Detect which cell encompasses the target text, then output its [X, Y] center coordinate. 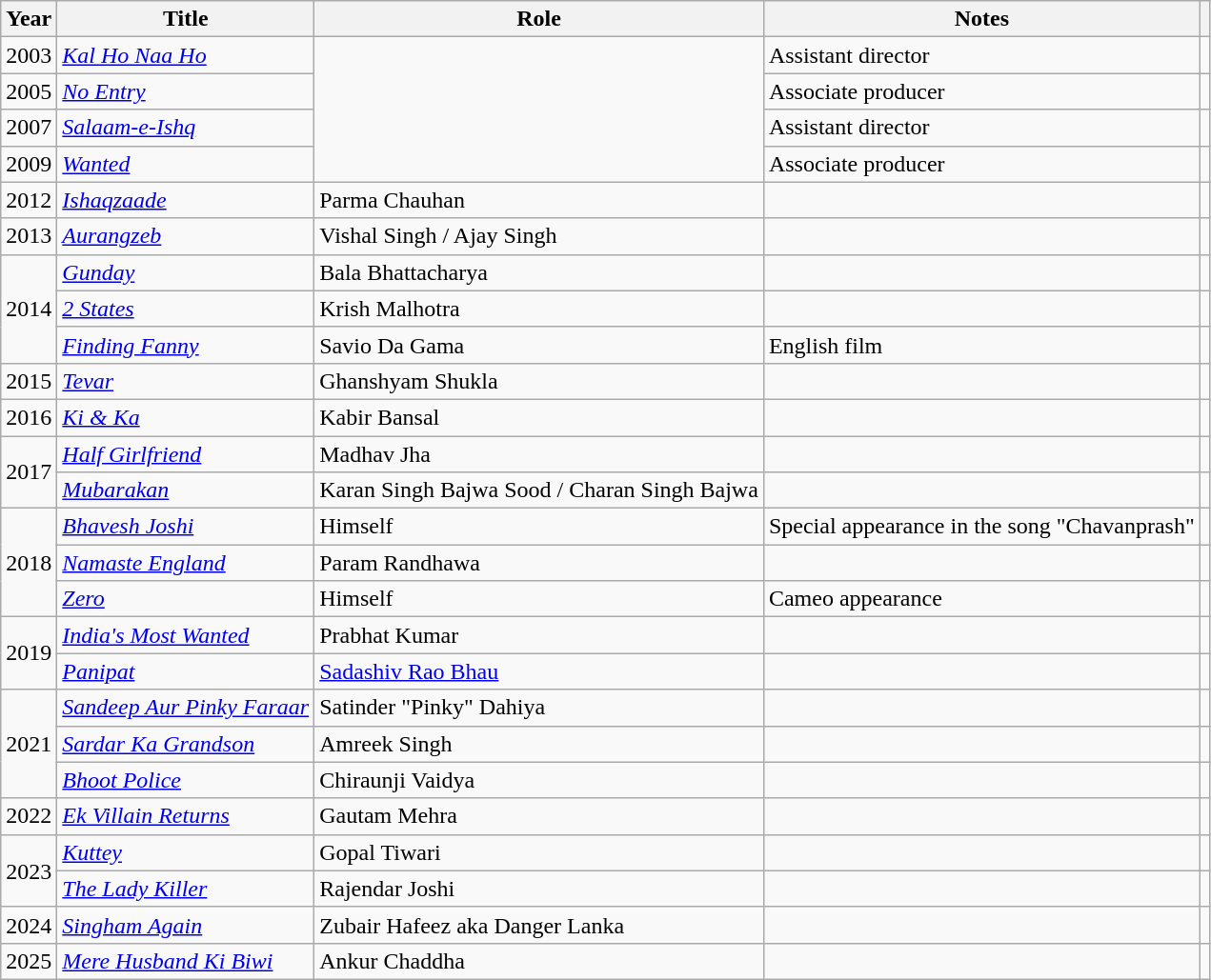
2021 [29, 744]
Ankur Chaddha [539, 961]
Half Girlfriend [186, 454]
2015 [29, 381]
Bhoot Police [186, 780]
Gautam Mehra [539, 816]
Title [186, 19]
2024 [29, 925]
Gunday [186, 272]
Sadashiv Rao Bhau [539, 671]
Rajendar Joshi [539, 889]
Ishaqzaade [186, 200]
2012 [29, 200]
Wanted [186, 164]
The Lady Killer [186, 889]
Kal Ho Naa Ho [186, 55]
Vishal Singh / Ajay Singh [539, 236]
Karan Singh Bajwa Sood / Charan Singh Bajwa [539, 490]
2019 [29, 653]
Ghanshyam Shukla [539, 381]
Zero [186, 599]
Role [539, 19]
2025 [29, 961]
2018 [29, 563]
Bala Bhattacharya [539, 272]
Kuttey [186, 852]
Prabhat Kumar [539, 635]
Mubarakan [186, 490]
2022 [29, 816]
2013 [29, 236]
2003 [29, 55]
Sandeep Aur Pinky Faraar [186, 708]
2009 [29, 164]
English film [981, 345]
2014 [29, 309]
Notes [981, 19]
Finding Fanny [186, 345]
Singham Again [186, 925]
Year [29, 19]
Savio Da Gama [539, 345]
Krish Malhotra [539, 309]
Aurangzeb [186, 236]
Sardar Ka Grandson [186, 744]
2005 [29, 91]
Amreek Singh [539, 744]
Ki & Ka [186, 417]
2023 [29, 870]
Parma Chauhan [539, 200]
Bhavesh Joshi [186, 527]
Panipat [186, 671]
Kabir Bansal [539, 417]
Salaam-e-Ishq [186, 128]
Mere Husband Ki Biwi [186, 961]
Namaste England [186, 563]
Chiraunji Vaidya [539, 780]
Zubair Hafeez aka Danger Lanka [539, 925]
2017 [29, 472]
India's Most Wanted [186, 635]
No Entry [186, 91]
Cameo appearance [981, 599]
Tevar [186, 381]
Satinder "Pinky" Dahiya [539, 708]
Special appearance in the song "Chavanprash" [981, 527]
2007 [29, 128]
2016 [29, 417]
Madhav Jha [539, 454]
Ek Villain Returns [186, 816]
2 States [186, 309]
Param Randhawa [539, 563]
Gopal Tiwari [539, 852]
